Provide the (x, y) coordinate of the cell's center where the given text is located.  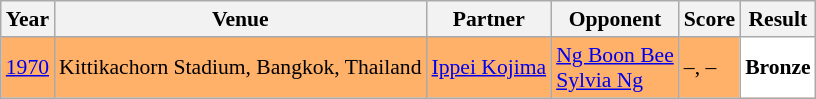
Partner (488, 19)
Venue (240, 19)
Result (778, 19)
Ng Boon Bee Sylvia Ng (615, 68)
Kittikachorn Stadium, Bangkok, Thailand (240, 68)
Ippei Kojima (488, 68)
–, – (710, 68)
1970 (28, 68)
Bronze (778, 68)
Score (710, 19)
Year (28, 19)
Opponent (615, 19)
